Determine the (x, y) coordinate at the center of the cell enclosing the given text.  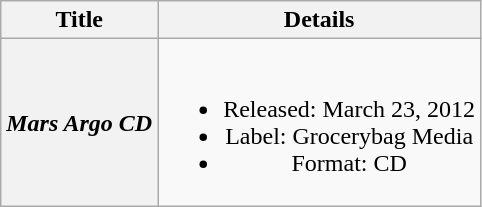
Mars Argo CD (80, 122)
Released: March 23, 2012Label: Grocerybag MediaFormat: CD (320, 122)
Details (320, 20)
Title (80, 20)
